Find where the given text appears and provide that cell's center as (x, y) coordinate. 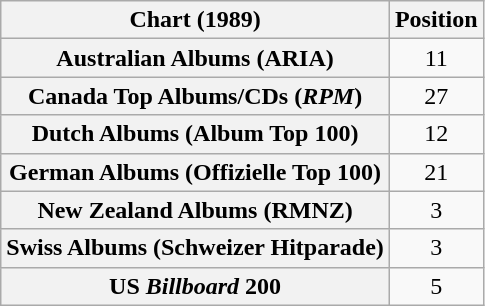
Australian Albums (ARIA) (196, 58)
Canada Top Albums/CDs (RPM) (196, 96)
5 (436, 286)
German Albums (Offizielle Top 100) (196, 172)
US Billboard 200 (196, 286)
Chart (1989) (196, 20)
11 (436, 58)
Swiss Albums (Schweizer Hitparade) (196, 248)
27 (436, 96)
New Zealand Albums (RMNZ) (196, 210)
Position (436, 20)
Dutch Albums (Album Top 100) (196, 134)
12 (436, 134)
21 (436, 172)
